Locate the cell with the specified text and output its [x, y] center coordinate. 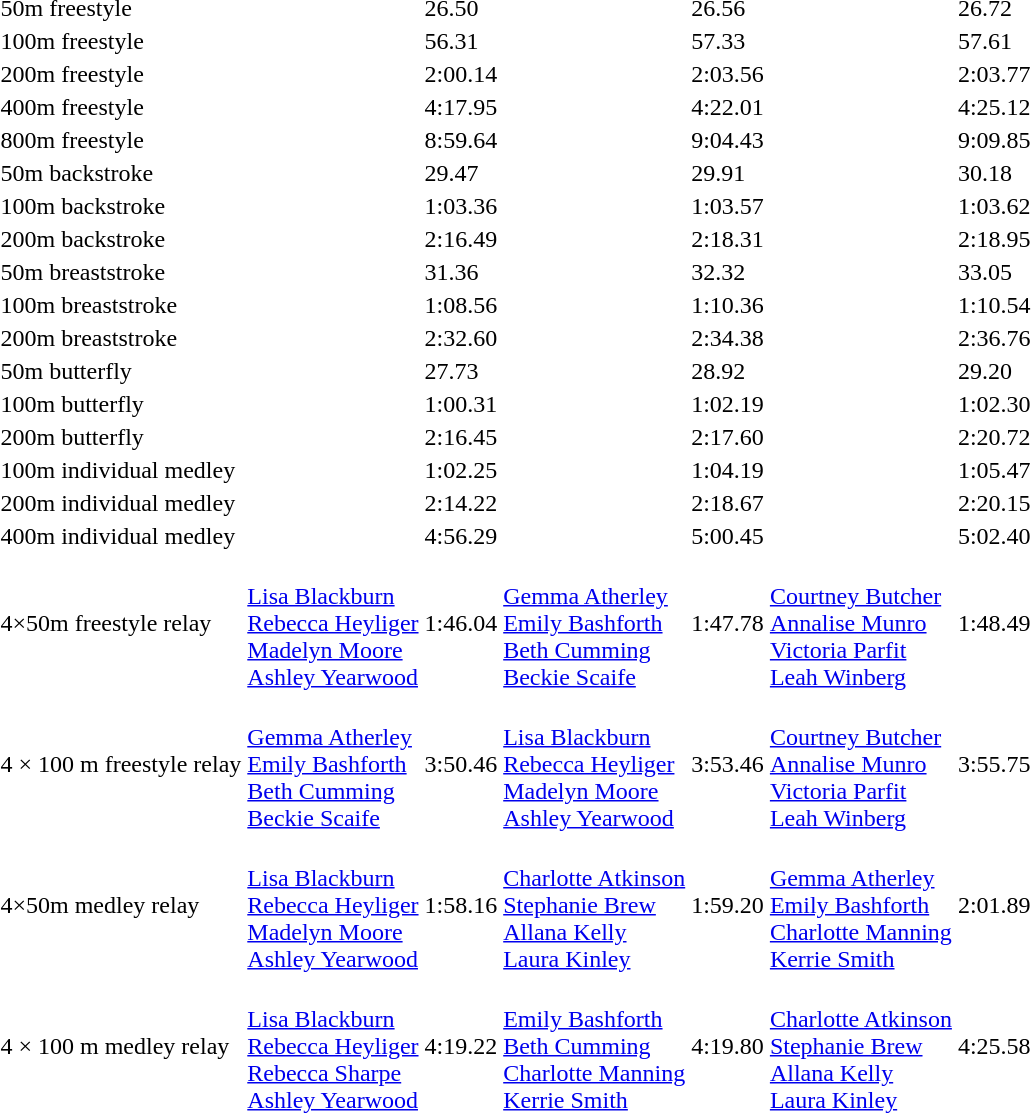
29.47 [461, 173]
1:02.19 [728, 404]
28.92 [728, 371]
32.32 [728, 272]
1:08.56 [461, 305]
2:16.49 [461, 239]
29.91 [728, 173]
3:53.46 [728, 764]
2:00.14 [461, 74]
2:14.22 [461, 503]
1:00.31 [461, 404]
2:16.45 [461, 437]
27.73 [461, 371]
2:17.60 [728, 437]
31.36 [461, 272]
56.31 [461, 41]
4:22.01 [728, 107]
4:56.29 [461, 536]
2:18.31 [728, 239]
1:03.57 [728, 206]
2:03.56 [728, 74]
1:10.36 [728, 305]
Charlotte AtkinsonStephanie BrewAllana KellyLaura Kinley [594, 905]
8:59.64 [461, 140]
1:02.25 [461, 470]
9:04.43 [728, 140]
57.33 [728, 41]
1:59.20 [728, 905]
2:34.38 [728, 338]
Gemma AtherleyEmily BashforthCharlotte ManningKerrie Smith [860, 905]
1:46.04 [461, 623]
1:03.36 [461, 206]
1:47.78 [728, 623]
5:00.45 [728, 536]
1:58.16 [461, 905]
2:18.67 [728, 503]
3:50.46 [461, 764]
4:17.95 [461, 107]
2:32.60 [461, 338]
1:04.19 [728, 470]
